Search for the cell housing the specified text and yield its [X, Y] center coordinate. 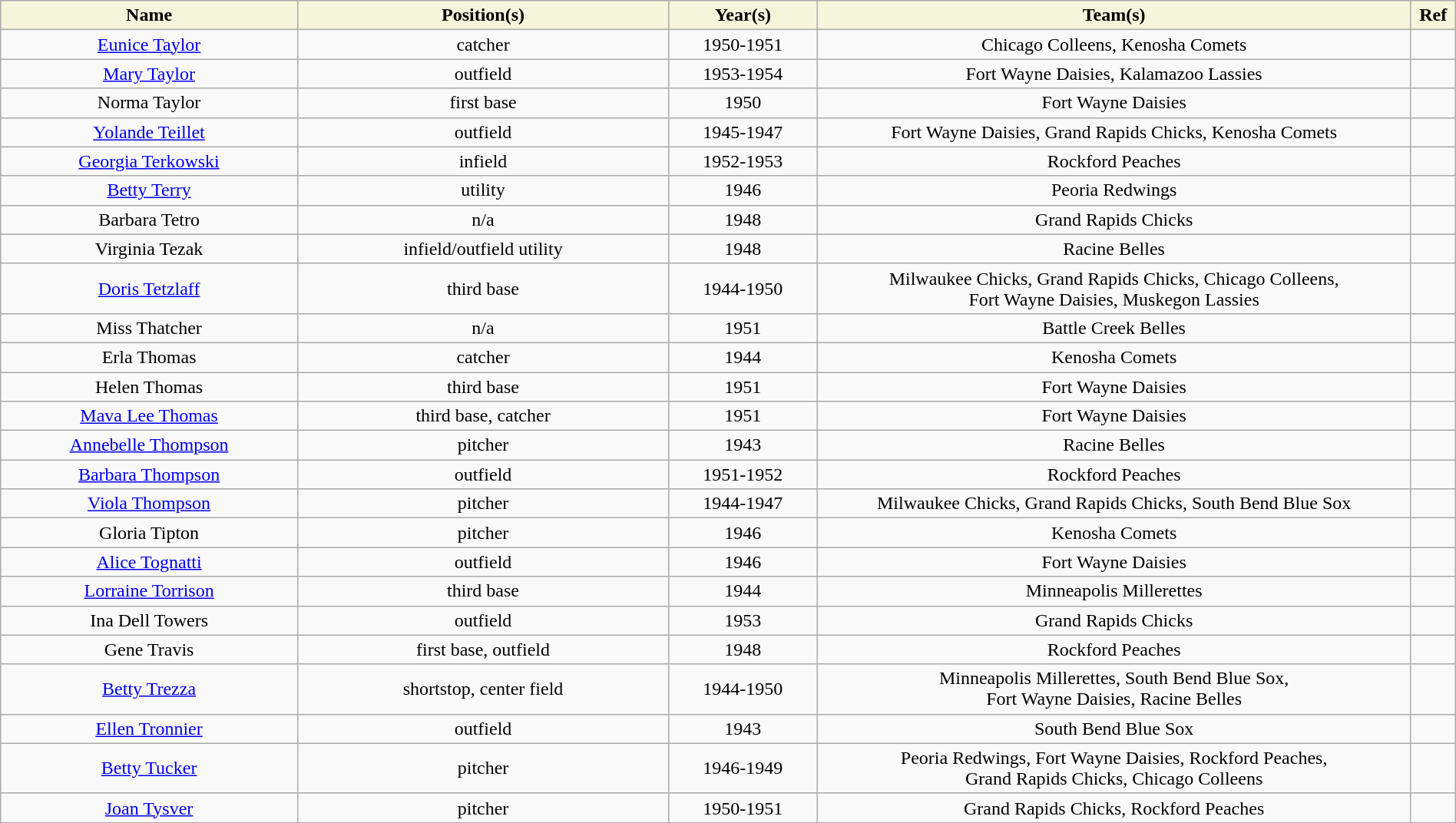
1953 [743, 620]
Betty Trezza [149, 689]
1953-1954 [743, 74]
1950 [743, 103]
Year(s) [743, 15]
first base [482, 103]
Miss Thatcher [149, 328]
Peoria Redwings [1114, 190]
1944-1947 [743, 504]
Chicago Colleens, Kenosha Comets [1114, 45]
Ina Dell Towers [149, 620]
Minneapolis Millerettes [1114, 591]
infield [482, 161]
Milwaukee Chicks, Grand Rapids Chicks, Chicago Colleens,Fort Wayne Daisies, Muskegon Lassies [1114, 289]
Peoria Redwings, Fort Wayne Daisies, Rockford Peaches,Grand Rapids Chicks, Chicago Colleens [1114, 768]
first base, outfield [482, 649]
Fort Wayne Daisies, Kalamazoo Lassies [1114, 74]
Position(s) [482, 15]
third base, catcher [482, 416]
Alice Tognatti [149, 562]
Barbara Thompson [149, 474]
Betty Tucker [149, 768]
Norma Taylor [149, 103]
Ref [1433, 15]
Mava Lee Thomas [149, 416]
Barbara Tetro [149, 220]
Gene Travis [149, 649]
Virginia Tezak [149, 249]
Viola Thompson [149, 504]
1945-1947 [743, 132]
Gloria Tipton [149, 533]
Battle Creek Belles [1114, 328]
Doris Tetzlaff [149, 289]
Eunice Taylor [149, 45]
Annebelle Thompson [149, 445]
Milwaukee Chicks, Grand Rapids Chicks, South Bend Blue Sox [1114, 504]
1952-1953 [743, 161]
Joan Tysver [149, 808]
Yolande Teillet [149, 132]
Grand Rapids Chicks, Rockford Peaches [1114, 808]
Erla Thomas [149, 357]
Betty Terry [149, 190]
shortstop, center field [482, 689]
Team(s) [1114, 15]
utility [482, 190]
Name [149, 15]
Helen Thomas [149, 386]
Mary Taylor [149, 74]
1951-1952 [743, 474]
1946-1949 [743, 768]
Lorraine Torrison [149, 591]
Georgia Terkowski [149, 161]
Minneapolis Millerettes, South Bend Blue Sox,Fort Wayne Daisies, Racine Belles [1114, 689]
Fort Wayne Daisies, Grand Rapids Chicks, Kenosha Comets [1114, 132]
South Bend Blue Sox [1114, 729]
Ellen Tronnier [149, 729]
infield/outfield utility [482, 249]
